Provide the (X, Y) coordinate of the cell's center where the given text is located.  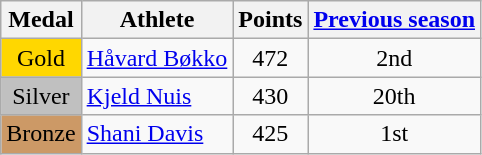
2nd (394, 58)
20th (394, 96)
Previous season (394, 20)
Points (270, 20)
Silver (41, 96)
Håvard Bøkko (157, 58)
Athlete (157, 20)
Medal (41, 20)
1st (394, 134)
Kjeld Nuis (157, 96)
Gold (41, 58)
472 (270, 58)
425 (270, 134)
430 (270, 96)
Shani Davis (157, 134)
Bronze (41, 134)
